Provide the (x, y) coordinate of the cell's center where the given text is located.  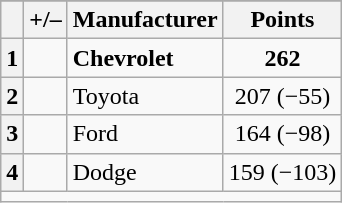
Toyota (145, 96)
Points (282, 20)
Dodge (145, 172)
159 (−103) (282, 172)
164 (−98) (282, 134)
Chevrolet (145, 58)
3 (12, 134)
+/– (46, 20)
2 (12, 96)
4 (12, 172)
207 (−55) (282, 96)
Manufacturer (145, 20)
262 (282, 58)
Ford (145, 134)
1 (12, 58)
